Capture the cell that displays the provided text and extract its [x, y] central coordinate. 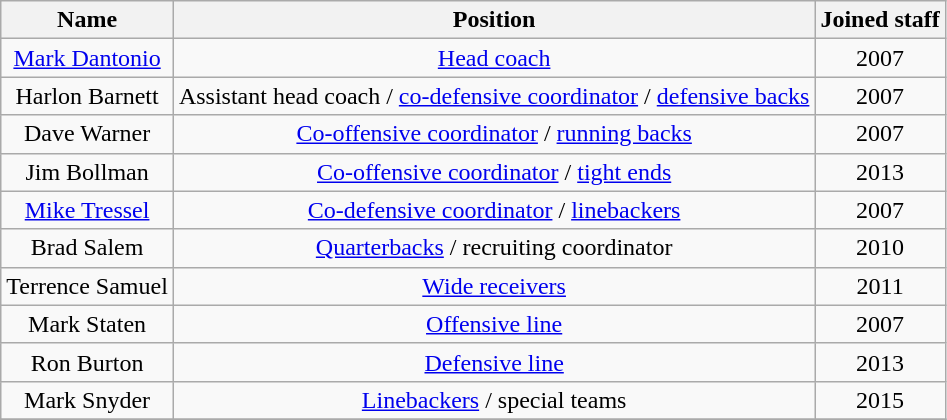
Brad Salem [88, 248]
Position [494, 20]
Assistant head coach / co-defensive coordinator / defensive backs [494, 96]
Co-offensive coordinator / tight ends [494, 172]
Jim Bollman [88, 172]
Quarterbacks / recruiting coordinator [494, 248]
Terrence Samuel [88, 286]
Mark Dantonio [88, 58]
2015 [880, 400]
Joined staff [880, 20]
Ron Burton [88, 362]
2010 [880, 248]
Co-defensive coordinator / linebackers [494, 210]
Mark Staten [88, 324]
Co-offensive coordinator / running backs [494, 134]
Offensive line [494, 324]
Defensive line [494, 362]
Linebackers / special teams [494, 400]
Wide receivers [494, 286]
Harlon Barnett [88, 96]
Name [88, 20]
Dave Warner [88, 134]
2011 [880, 286]
Mike Tressel [88, 210]
Head coach [494, 58]
Mark Snyder [88, 400]
